Capture the cell that displays the provided text and extract its (x, y) central coordinate. 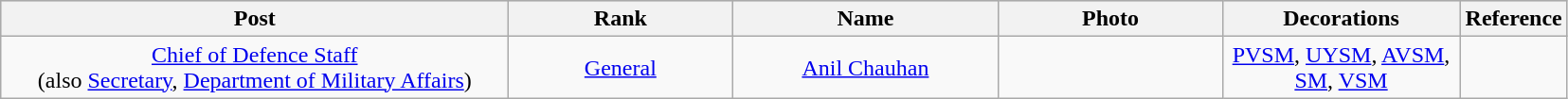
Photo (1110, 19)
Post (255, 19)
Name (866, 19)
Anil Chauhan (866, 68)
Decorations (1342, 19)
General (621, 68)
PVSM, UYSM, AVSM, SM, VSM (1342, 68)
Reference (1514, 19)
Chief of Defence Staff (also Secretary, Department of Military Affairs) (255, 68)
Rank (621, 19)
